Return [x, y] of the center of cell containing provided text 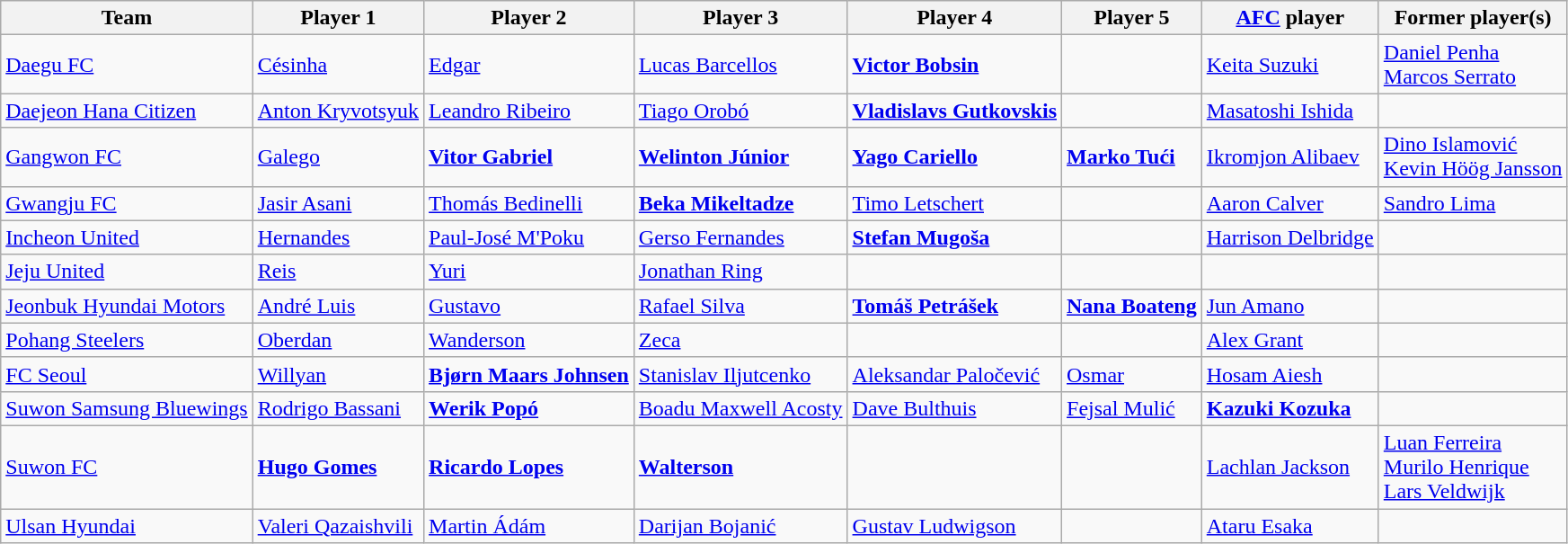
Ikromjon Alibaev [1290, 156]
Thomás Bedinelli [529, 203]
Gwangju FC [127, 203]
Valeri Qazaishvili [338, 526]
Timo Letschert [954, 203]
Osmar [1132, 374]
AFC player [1290, 18]
Jun Amano [1290, 306]
Fejsal Mulić [1132, 408]
Gerso Fernandes [740, 237]
Tomáš Petrášek [954, 306]
Willyan [338, 374]
Tiago Orobó [740, 111]
Gustavo [529, 306]
Jeju United [127, 272]
Leandro Ribeiro [529, 111]
Dave Bulthuis [954, 408]
Marko Tući [1132, 156]
FC Seoul [127, 374]
Zeca [740, 340]
Stefan Mugoša [954, 237]
Paul-José M'Poku [529, 237]
Reis [338, 272]
Ulsan Hyundai [127, 526]
Daniel Penha Marcos Serrato [1473, 65]
Team [127, 18]
Rodrigo Bassani [338, 408]
Walterson [740, 467]
Yuri [529, 272]
Lachlan Jackson [1290, 467]
Player 3 [740, 18]
Hernandes [338, 237]
Lucas Barcellos [740, 65]
Welinton Júnior [740, 156]
Nana Boateng [1132, 306]
Jasir Asani [338, 203]
Player 1 [338, 18]
Aleksandar Paločević [954, 374]
Werik Popó [529, 408]
Aaron Calver [1290, 203]
Bjørn Maars Johnsen [529, 374]
Boadu Maxwell Acosty [740, 408]
Hosam Aiesh [1290, 374]
Victor Bobsin [954, 65]
Beka Mikeltadze [740, 203]
Jonathan Ring [740, 272]
Martin Ádám [529, 526]
Sandro Lima [1473, 203]
Stanislav Iljutcenko [740, 374]
Former player(s) [1473, 18]
Oberdan [338, 340]
Vitor Gabriel [529, 156]
Hugo Gomes [338, 467]
Jeonbuk Hyundai Motors [127, 306]
Daegu FC [127, 65]
Suwon Samsung Bluewings [127, 408]
Harrison Delbridge [1290, 237]
Yago Cariello [954, 156]
Césinha [338, 65]
Gustav Ludwigson [954, 526]
Player 5 [1132, 18]
Anton Kryvotsyuk [338, 111]
Darijan Bojanić [740, 526]
Pohang Steelers [127, 340]
Player 4 [954, 18]
Suwon FC [127, 467]
Player 2 [529, 18]
Vladislavs Gutkovskis [954, 111]
Keita Suzuki [1290, 65]
Luan Ferreira Murilo Henrique Lars Veldwijk [1473, 467]
André Luis [338, 306]
Daejeon Hana Citizen [127, 111]
Ataru Esaka [1290, 526]
Edgar [529, 65]
Masatoshi Ishida [1290, 111]
Alex Grant [1290, 340]
Kazuki Kozuka [1290, 408]
Rafael Silva [740, 306]
Gangwon FC [127, 156]
Wanderson [529, 340]
Ricardo Lopes [529, 467]
Galego [338, 156]
Dino Islamović Kevin Höög Jansson [1473, 156]
Incheon United [127, 237]
